Capture the cell that displays the provided text and extract its [x, y] central coordinate. 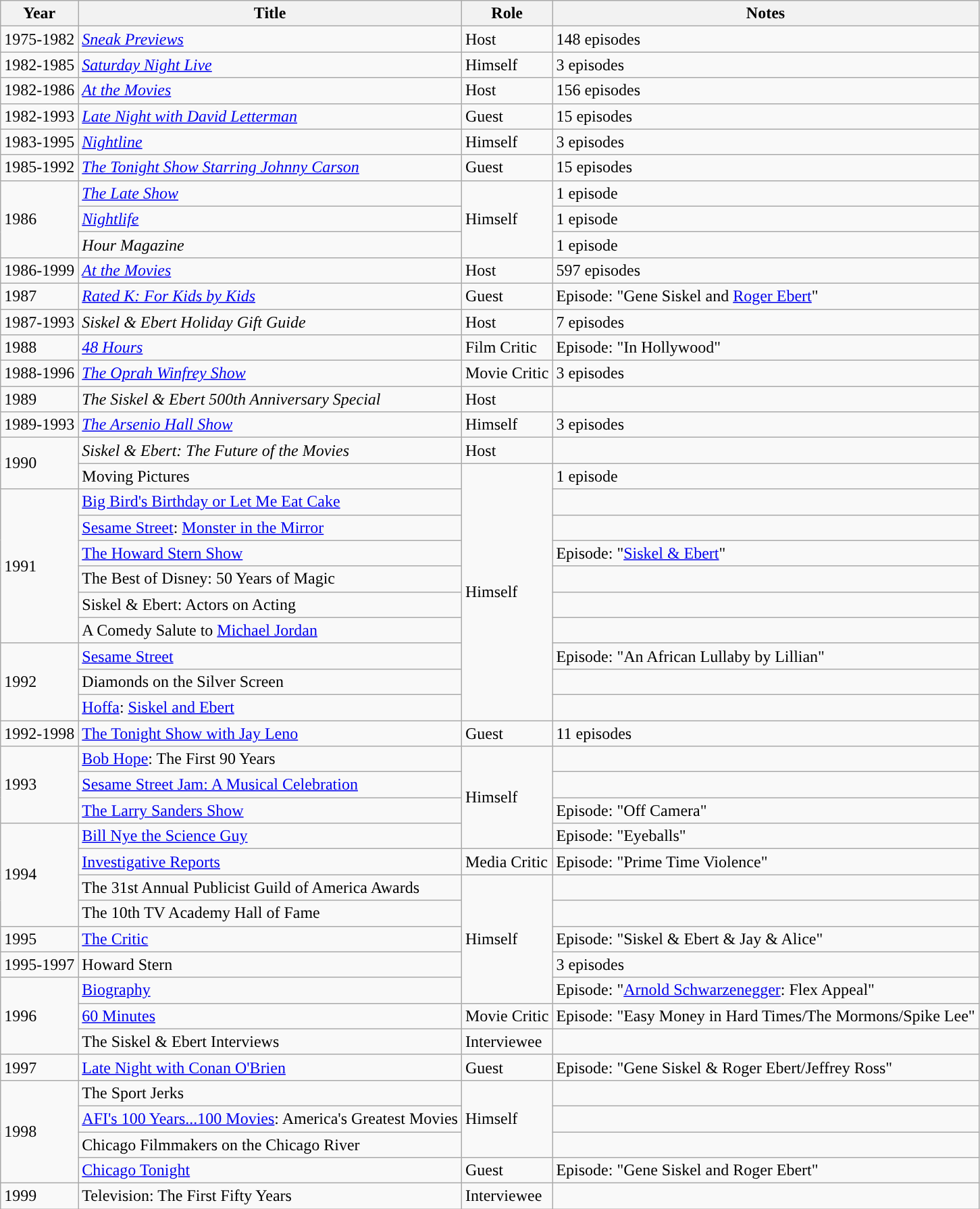
The Siskel & Ebert 500th Anniversary Special [270, 399]
Sesame Street Jam: A Musical Celebration [270, 785]
Saturday Night Live [270, 65]
148 episodes [766, 39]
The Arsenio Hall Show [270, 425]
1992-1998 [39, 733]
Siskel & Ebert: Actors on Acting [270, 604]
Episode: "Prime Time Violence" [766, 862]
1998 [39, 1131]
Diamonds on the Silver Screen [270, 681]
Sneak Previews [270, 39]
The Tonight Show with Jay Leno [270, 733]
Sesame Street: Monster in the Mirror [270, 528]
1986-1999 [39, 270]
The 10th TV Academy Hall of Fame [270, 913]
1986 [39, 219]
The Tonight Show Starring Johnny Carson [270, 168]
A Comedy Salute to Michael Jordan [270, 630]
The Critic [270, 939]
1994 [39, 875]
1995-1997 [39, 964]
Nightline [270, 142]
Bob Hope: The First 90 Years [270, 759]
Siskel & Ebert Holiday Gift Guide [270, 322]
48 Hours [270, 348]
Siskel & Ebert: The Future of the Movies [270, 451]
Bill Nye the Science Guy [270, 836]
Sesame Street [270, 656]
1987 [39, 296]
1988 [39, 348]
Media Critic [507, 862]
597 episodes [766, 270]
Hoffa: Siskel and Ebert [270, 707]
Episode: "Siskel & Ebert & Jay & Alice" [766, 939]
1982-1993 [39, 116]
Rated K: For Kids by Kids [270, 296]
1995 [39, 939]
Episode: "Easy Money in Hard Times/The Mormons/Spike Lee" [766, 1016]
1985-1992 [39, 168]
1982-1985 [39, 65]
1983-1995 [39, 142]
1992 [39, 681]
Episode: "Siskel & Ebert" [766, 553]
The Larry Sanders Show [270, 811]
AFI's 100 Years...100 Movies: America's Greatest Movies [270, 1118]
156 episodes [766, 91]
The Late Show [270, 193]
1990 [39, 463]
Big Bird's Birthday or Let Me Eat Cake [270, 502]
The Sport Jerks [270, 1093]
1996 [39, 1016]
7 episodes [766, 322]
The Best of Disney: 50 Years of Magic [270, 579]
Nightlife [270, 219]
Episode: "Arnold Schwarzenegger: Flex Appeal" [766, 990]
1993 [39, 785]
The Siskel & Ebert Interviews [270, 1041]
Episode: "Off Camera" [766, 811]
Episode: "Gene Siskel & Roger Ebert/Jeffrey Ross" [766, 1067]
Howard Stern [270, 964]
Late Night with David Letterman [270, 116]
Episode: "An African Lullaby by Lillian" [766, 656]
Television: The First Fifty Years [270, 1196]
Role [507, 14]
Hour Magazine [270, 245]
11 episodes [766, 733]
Episode: "Eyeballs" [766, 836]
Chicago Tonight [270, 1171]
1989 [39, 399]
The Oprah Winfrey Show [270, 374]
Episode: "In Hollywood" [766, 348]
1997 [39, 1067]
1982-1986 [39, 91]
1999 [39, 1196]
The 31st Annual Publicist Guild of America Awards [270, 888]
Moving Pictures [270, 476]
1989-1993 [39, 425]
Notes [766, 14]
Late Night with Conan O'Brien [270, 1067]
Investigative Reports [270, 862]
Chicago Filmmakers on the Chicago River [270, 1145]
1988-1996 [39, 374]
Title [270, 14]
The Howard Stern Show [270, 553]
60 Minutes [270, 1016]
1975-1982 [39, 39]
Year [39, 14]
1987-1993 [39, 322]
Biography [270, 990]
1991 [39, 566]
Film Critic [507, 348]
